Output the (X, Y) coordinate of the center of the cell containing the given text.  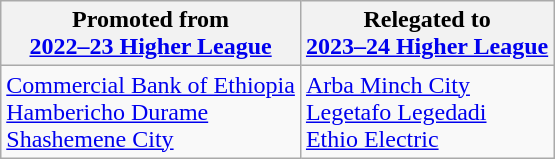
Arba Minch CityLegetafo LegedadiEthio Electric (426, 112)
Commercial Bank of EthiopiaHambericho DurameShashemene City (151, 112)
Promoted from2022–23 Higher League (151, 34)
Relegated to2023–24 Higher League (426, 34)
